Capture the cell that displays the provided text and extract its (x, y) central coordinate. 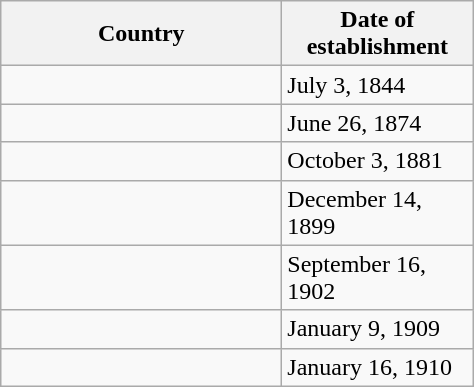
Date of establishment (378, 34)
December 14, 1899 (378, 212)
January 16, 1910 (378, 367)
October 3, 1881 (378, 161)
September 16, 1902 (378, 278)
July 3, 1844 (378, 85)
June 26, 1874 (378, 123)
Country (142, 34)
January 9, 1909 (378, 329)
